Pinpoint the cell where the given text exists, returning its [X, Y] midpoint coordinate. 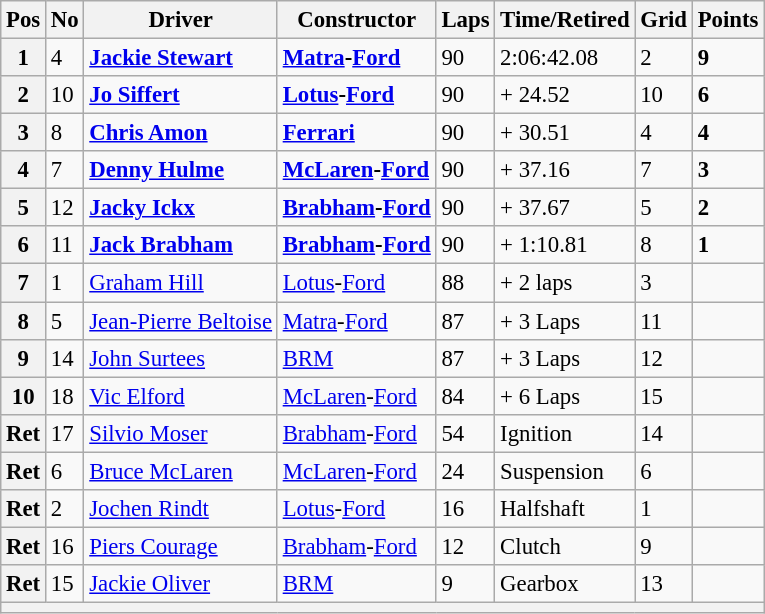
Jo Siffert [180, 95]
+ 30.51 [565, 133]
+ 1:10.81 [565, 245]
Jackie Oliver [180, 584]
13 [664, 584]
Clutch [565, 546]
Ferrari [356, 133]
Gearbox [565, 584]
No [65, 20]
Piers Courage [180, 546]
Jack Brabham [180, 245]
Suspension [565, 471]
Points [728, 20]
Jacky Ickx [180, 208]
Constructor [356, 20]
John Surtees [180, 358]
Laps [466, 20]
Silvio Moser [180, 433]
Jochen Rindt [180, 509]
Pos [24, 20]
Chris Amon [180, 133]
17 [65, 433]
Grid [664, 20]
Time/Retired [565, 20]
Driver [180, 20]
18 [65, 396]
+ 24.52 [565, 95]
Denny Hulme [180, 170]
54 [466, 433]
Graham Hill [180, 283]
Ignition [565, 433]
Vic Elford [180, 396]
+ 37.67 [565, 208]
88 [466, 283]
Halfshaft [565, 509]
24 [466, 471]
Bruce McLaren [180, 471]
84 [466, 396]
Jean-Pierre Beltoise [180, 321]
2:06:42.08 [565, 58]
+ 2 laps [565, 283]
+ 37.16 [565, 170]
Jackie Stewart [180, 58]
+ 6 Laps [565, 396]
